For the text-containing cell, return its midpoint in (x, y) coordinate format. 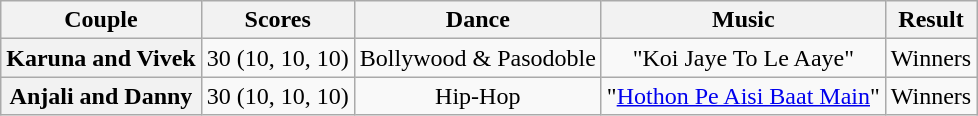
Karuna and Vivek (101, 58)
Anjali and Danny (101, 96)
"Hothon Pe Aisi Baat Main" (743, 96)
"Koi Jaye To Le Aaye" (743, 58)
Dance (478, 20)
Bollywood & Pasodoble (478, 58)
Music (743, 20)
Couple (101, 20)
Scores (278, 20)
Hip-Hop (478, 96)
Result (930, 20)
